Return the (x, y) coordinate for the center point of the cell that contains the specified text.  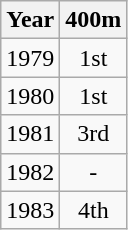
3rd (94, 134)
1979 (30, 58)
1980 (30, 96)
1982 (30, 172)
400m (94, 20)
1981 (30, 134)
- (94, 172)
4th (94, 210)
Year (30, 20)
1983 (30, 210)
